From the cell containing the given text, extract its center point as (x, y) coordinate. 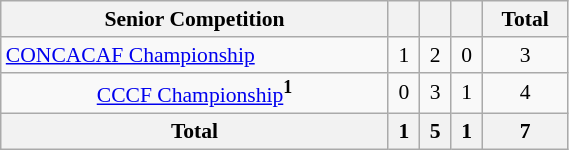
7 (525, 132)
4 (525, 92)
2 (436, 55)
5 (436, 132)
CONCACAF Championship (195, 55)
Senior Competition (195, 19)
CCCF Championship1 (195, 92)
